Pinpoint the cell where the given text exists, returning its [x, y] midpoint coordinate. 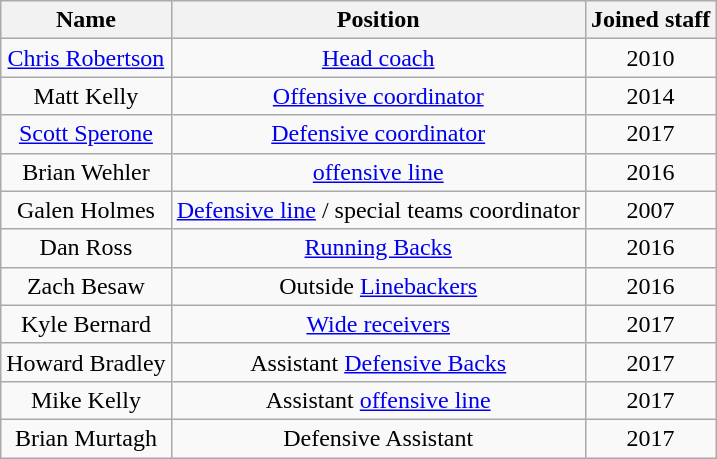
Mike Kelly [86, 400]
2014 [650, 96]
Outside Linebackers [378, 286]
Brian Murtagh [86, 438]
Joined staff [650, 20]
Wide receivers [378, 324]
Position [378, 20]
Howard Bradley [86, 362]
Head coach [378, 58]
Defensive coordinator [378, 134]
Brian Wehler [86, 172]
Defensive Assistant [378, 438]
2007 [650, 210]
Matt Kelly [86, 96]
Zach Besaw [86, 286]
Assistant offensive line [378, 400]
Galen Holmes [86, 210]
Assistant Defensive Backs [378, 362]
Chris Robertson [86, 58]
Offensive coordinator [378, 96]
Dan Ross [86, 248]
Name [86, 20]
offensive line [378, 172]
Defensive line / special teams coordinator [378, 210]
2010 [650, 58]
Running Backs [378, 248]
Scott Sperone [86, 134]
Kyle Bernard [86, 324]
